Locate the cell with the specified text and output its [X, Y] center coordinate. 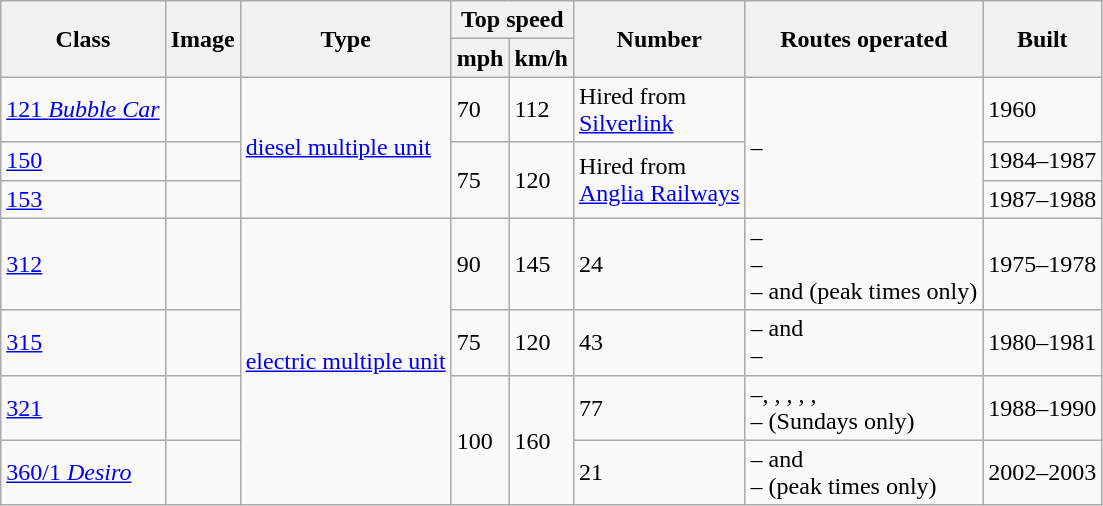
1984–1987 [1042, 161]
Number [659, 39]
112 [541, 110]
121 Bubble Car [83, 110]
1980–1981 [1042, 342]
Hired fromSilverlink [659, 110]
––– and (peak times only) [864, 264]
150 [83, 161]
–, , , , , – (Sundays only) [864, 408]
Hired fromAnglia Railways [659, 180]
77 [659, 408]
km/h [541, 58]
1987–1988 [1042, 199]
70 [480, 110]
Image [202, 39]
360/1 Desiro [83, 472]
160 [541, 440]
315 [83, 342]
Routes operated [864, 39]
321 [83, 408]
153 [83, 199]
Top speed [512, 20]
1960 [1042, 110]
24 [659, 264]
90 [480, 264]
Type [346, 39]
Built [1042, 39]
– and – [864, 342]
1975–1978 [1042, 264]
– and – (peak times only) [864, 472]
2002–2003 [1042, 472]
43 [659, 342]
mph [480, 58]
1988–1990 [1042, 408]
21 [659, 472]
145 [541, 264]
312 [83, 264]
Class [83, 39]
diesel multiple unit [346, 148]
– [864, 148]
100 [480, 440]
electric multiple unit [346, 362]
